Output the [x, y] coordinate of the center of the cell containing the given text.  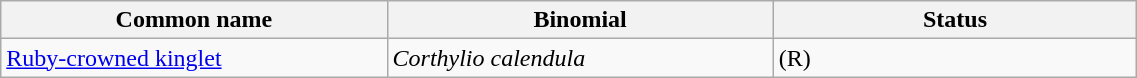
(R) [955, 58]
Ruby-crowned kinglet [194, 58]
Status [955, 20]
Binomial [580, 20]
Common name [194, 20]
Corthylio calendula [580, 58]
